Pinpoint the cell where the given text exists, returning its [X, Y] midpoint coordinate. 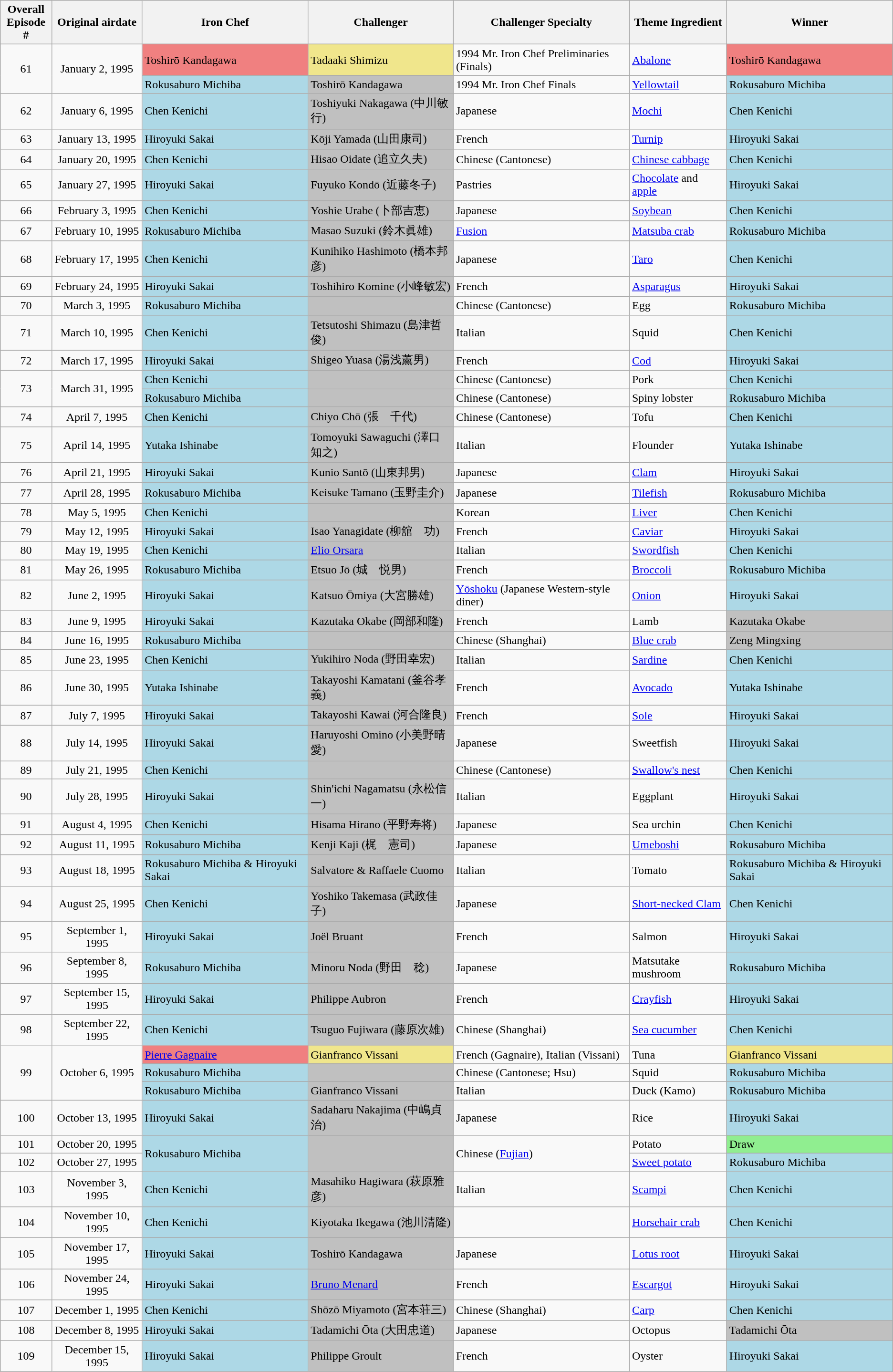
Challenger Specialty [541, 22]
Asparagus [678, 286]
December 8, 1995 [96, 1331]
64 [26, 159]
Winner [810, 22]
April 28, 1995 [96, 493]
January 27, 1995 [96, 185]
Salmon [678, 937]
91 [26, 824]
70 [26, 306]
June 16, 1995 [96, 640]
April 21, 1995 [96, 472]
67 [26, 231]
Masao Suzuki (鈴木眞雄) [381, 231]
Tofu [678, 417]
December 15, 1995 [96, 1356]
Bruno Menard [381, 1284]
Chinese (Cantonese; Hsu) [541, 1072]
106 [26, 1284]
88 [26, 743]
Draw [810, 1144]
Horsehair crab [678, 1222]
March 10, 1995 [96, 333]
Mochi [678, 111]
94 [26, 904]
81 [26, 570]
Toshihiro Komine (小峰敏宏) [381, 286]
Isao Yanagidate (柳舘 功) [381, 531]
Kunio Santō (山東邦男) [381, 472]
61 [26, 69]
October 6, 1995 [96, 1072]
Abalone [678, 60]
June 2, 1995 [96, 595]
Tsuguo Fujiwara (藤原次雄) [381, 1029]
February 24, 1995 [96, 286]
Tadaaki Shimizu [381, 60]
July 21, 1995 [96, 770]
Tadamichi Ōta (大田忠道) [381, 1331]
108 [26, 1331]
September 22, 1995 [96, 1029]
Philippe Aubron [381, 999]
Takayoshi Kamatani (釜谷孝義) [381, 687]
68 [26, 259]
Kazutaka Okabe [810, 621]
Kiyotaka Ikegawa (池川清隆) [381, 1222]
85 [26, 659]
February 10, 1995 [96, 231]
80 [26, 551]
Etsuo Jō (城 悦男) [381, 570]
February 17, 1995 [96, 259]
Lotus root [678, 1254]
Yoshiko Takemasa (武政佳子) [381, 904]
August 25, 1995 [96, 904]
Fusion [541, 231]
78 [26, 512]
Original airdate [96, 22]
92 [26, 844]
Escargot [678, 1284]
Keisuke Tamano (玉野圭介) [381, 493]
French (Gagnaire), Italian (Vissani) [541, 1054]
104 [26, 1222]
Duck (Kamo) [678, 1091]
Cod [678, 361]
Pastries [541, 185]
63 [26, 139]
November 3, 1995 [96, 1189]
1994 Mr. Iron Chef Preliminaries (Finals) [541, 60]
77 [26, 493]
October 13, 1995 [96, 1118]
Flounder [678, 445]
87 [26, 716]
103 [26, 1189]
August 18, 1995 [96, 870]
Salvatore & Raffaele Cuomo [381, 870]
90 [26, 797]
Kenji Kaji (梶 憲司) [381, 844]
Chinese (Fujian) [541, 1154]
Eggplant [678, 797]
Oyster [678, 1356]
December 1, 1995 [96, 1310]
62 [26, 111]
Scampi [678, 1189]
Masahiko Hagiwara (萩原雅彦) [381, 1189]
September 1, 1995 [96, 937]
Matsutake mushroom [678, 967]
June 30, 1995 [96, 687]
75 [26, 445]
January 20, 1995 [96, 159]
95 [26, 937]
Hisao Oidate (追立久夫) [381, 159]
July 28, 1995 [96, 797]
November 24, 1995 [96, 1284]
Kazutaka Okabe (岡部和隆) [381, 621]
86 [26, 687]
Minoru Noda (野田 稔) [381, 967]
Rice [678, 1118]
93 [26, 870]
Takayoshi Kawai (河合隆良) [381, 716]
Potato [678, 1144]
January 13, 1995 [96, 139]
Joël Bruant [381, 937]
September 15, 1995 [96, 999]
Avocado [678, 687]
Philippe Groult [381, 1356]
Crayfish [678, 999]
April 14, 1995 [96, 445]
Octopus [678, 1331]
June 23, 1995 [96, 659]
99 [26, 1072]
Tetsutoshi Shimazu (島津哲俊) [381, 333]
Tuna [678, 1054]
102 [26, 1163]
January 2, 1995 [96, 69]
Sweetfish [678, 743]
Swordfish [678, 551]
August 11, 1995 [96, 844]
74 [26, 417]
March 3, 1995 [96, 306]
Toshiyuki Nakagawa (中川敏行) [381, 111]
Blue crab [678, 640]
November 10, 1995 [96, 1222]
Pierre Gagnaire [225, 1054]
May 19, 1995 [96, 551]
Caviar [678, 531]
101 [26, 1144]
Shigeo Yuasa (湯浅薰男) [381, 361]
Hisama Hirano (平野寿将) [381, 824]
Yoshie Urabe (卜部吉恵) [381, 211]
June 9, 1995 [96, 621]
Katsuo Ōmiya (大宮勝雄) [381, 595]
Elio Orsara [381, 551]
96 [26, 967]
82 [26, 595]
Zeng Mingxing [810, 640]
Chiyo Chō (張 千代) [381, 417]
May 26, 1995 [96, 570]
OverallEpisode # [26, 22]
Clam [678, 472]
65 [26, 185]
Sadaharu Nakajima (中嶋貞治) [381, 1118]
Turnip [678, 139]
100 [26, 1118]
Sole [678, 716]
72 [26, 361]
Soybean [678, 211]
105 [26, 1254]
Korean [541, 512]
Sweet potato [678, 1163]
Yellowtail [678, 84]
73 [26, 389]
Liver [678, 512]
November 17, 1995 [96, 1254]
Lamb [678, 621]
Short-necked Clam [678, 904]
May 5, 1995 [96, 512]
August 4, 1995 [96, 824]
Umeboshi [678, 844]
Shōzō Miyamoto (宮本荘三) [381, 1310]
107 [26, 1310]
September 8, 1995 [96, 967]
Swallow's nest [678, 770]
July 7, 1995 [96, 716]
66 [26, 211]
October 27, 1995 [96, 1163]
Pork [678, 380]
Spiny lobster [678, 398]
Tilefish [678, 493]
Theme Ingredient [678, 22]
Sea cucumber [678, 1029]
79 [26, 531]
Challenger [381, 22]
71 [26, 333]
98 [26, 1029]
February 3, 1995 [96, 211]
Yukihiro Noda (野田幸宏) [381, 659]
Sea urchin [678, 824]
October 20, 1995 [96, 1144]
Haruyoshi Omino (小美野晴愛) [381, 743]
97 [26, 999]
1994 Mr. Iron Chef Finals [541, 84]
69 [26, 286]
Tomato [678, 870]
Kunihiko Hashimoto (橋本邦彦) [381, 259]
Tomoyuki Sawaguchi (澤口知之) [381, 445]
Taro [678, 259]
March 31, 1995 [96, 389]
May 12, 1995 [96, 531]
Iron Chef [225, 22]
April 7, 1995 [96, 417]
Broccoli [678, 570]
Chinese cabbage [678, 159]
84 [26, 640]
July 14, 1995 [96, 743]
83 [26, 621]
Kōji Yamada (山田康司) [381, 139]
Tadamichi Ōta [810, 1331]
Onion [678, 595]
Carp [678, 1310]
January 6, 1995 [96, 111]
Shin'ichi Nagamatsu (永松信一) [381, 797]
89 [26, 770]
Chocolate and apple [678, 185]
109 [26, 1356]
Fuyuko Kondō (近藤冬子) [381, 185]
Egg [678, 306]
Sardine [678, 659]
Matsuba crab [678, 231]
76 [26, 472]
Yōshoku (Japanese Western-style diner) [541, 595]
March 17, 1995 [96, 361]
